Locate the cell with the specified text and output its [X, Y] center coordinate. 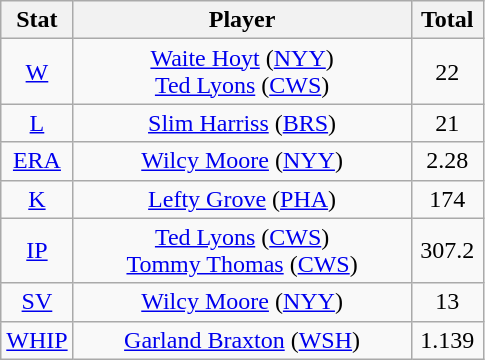
Garland Braxton (WSH) [242, 340]
Waite Hoyt (NYY)Ted Lyons (CWS) [242, 72]
13 [447, 302]
SV [37, 302]
Ted Lyons (CWS)Tommy Thomas (CWS) [242, 250]
Lefty Grove (PHA) [242, 199]
Slim Harriss (BRS) [242, 123]
307.2 [447, 250]
WHIP [37, 340]
174 [447, 199]
1.139 [447, 340]
Total [447, 20]
ERA [37, 161]
21 [447, 123]
22 [447, 72]
2.28 [447, 161]
L [37, 123]
IP [37, 250]
Player [242, 20]
W [37, 72]
K [37, 199]
Stat [37, 20]
